Return [X, Y] of the center of cell containing provided text 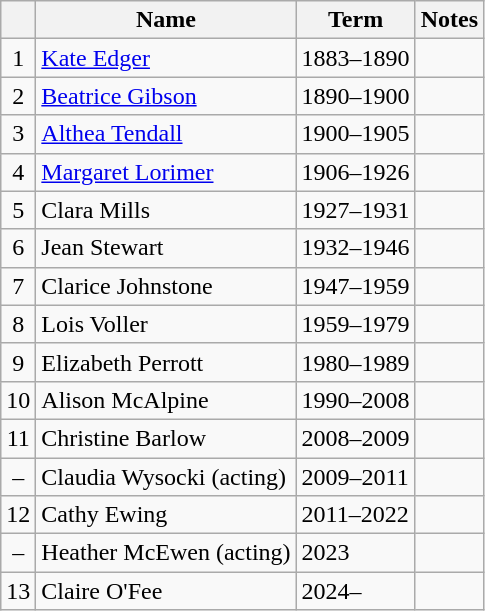
Margaret Lorimer [166, 172]
1990–2008 [356, 400]
Cathy Ewing [166, 515]
Jean Stewart [166, 248]
Notes [449, 20]
1947–1959 [356, 286]
Althea Tendall [166, 134]
Elizabeth Perrott [166, 362]
1890–1900 [356, 96]
Beatrice Gibson [166, 96]
2009–2011 [356, 477]
Claudia Wysocki (acting) [166, 477]
2024– [356, 591]
2 [18, 96]
5 [18, 210]
Clara Mills [166, 210]
11 [18, 438]
Kate Edger [166, 58]
1980–1989 [356, 362]
10 [18, 400]
6 [18, 248]
1900–1905 [356, 134]
Lois Voller [166, 324]
1 [18, 58]
Christine Barlow [166, 438]
13 [18, 591]
Clarice Johnstone [166, 286]
2008–2009 [356, 438]
9 [18, 362]
4 [18, 172]
3 [18, 134]
2023 [356, 553]
12 [18, 515]
8 [18, 324]
1932–1946 [356, 248]
1906–1926 [356, 172]
7 [18, 286]
1883–1890 [356, 58]
Term [356, 20]
Alison McAlpine [166, 400]
Heather McEwen (acting) [166, 553]
1959–1979 [356, 324]
2011–2022 [356, 515]
Name [166, 20]
Claire O'Fee [166, 591]
1927–1931 [356, 210]
